Return the (X, Y) coordinate for the center point of the cell that contains the specified text.  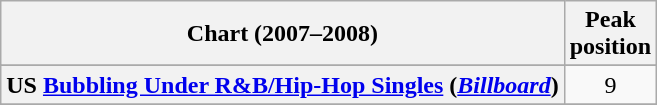
Chart (2007–2008) (282, 34)
US Bubbling Under R&B/Hip-Hop Singles (Billboard) (282, 85)
9 (610, 85)
Peakposition (610, 34)
